Return the (X, Y) coordinate for the center point of the cell that contains the specified text.  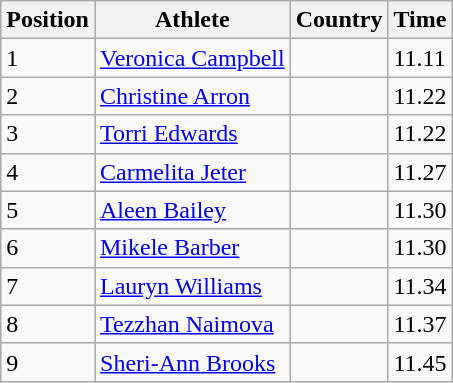
Aleen Bailey (192, 210)
11.27 (420, 172)
Sheri-Ann Brooks (192, 362)
11.37 (420, 324)
Lauryn Williams (192, 286)
3 (48, 134)
11.11 (420, 58)
Carmelita Jeter (192, 172)
1 (48, 58)
Time (420, 20)
11.34 (420, 286)
6 (48, 248)
5 (48, 210)
7 (48, 286)
9 (48, 362)
Athlete (192, 20)
Mikele Barber (192, 248)
Country (339, 20)
Position (48, 20)
2 (48, 96)
4 (48, 172)
Veronica Campbell (192, 58)
11.45 (420, 362)
Torri Edwards (192, 134)
8 (48, 324)
Christine Arron (192, 96)
Tezzhan Naimova (192, 324)
